Pinpoint the cell where the given text exists, returning its (X, Y) midpoint coordinate. 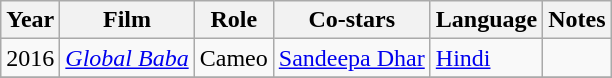
Film (127, 20)
Co-stars (352, 20)
Notes (577, 20)
2016 (30, 58)
Global Baba (127, 58)
Language (486, 20)
Year (30, 20)
Sandeepa Dhar (352, 58)
Cameo (234, 58)
Hindi (486, 58)
Role (234, 20)
